Determine the [X, Y] coordinate at the center of the cell enclosing the given text.  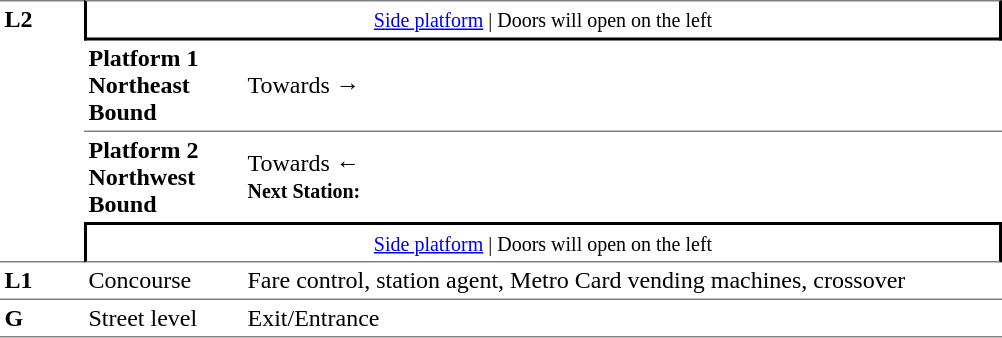
Fare control, station agent, Metro Card vending machines, crossover [622, 280]
Towards ← Next Station: [622, 177]
Platform 2Northwest Bound [164, 177]
Platform 1Northeast Bound [164, 86]
Street level [164, 318]
Concourse [164, 280]
L2 [42, 131]
Towards → [622, 86]
L1 [42, 280]
G [42, 318]
Exit/Entrance [622, 318]
